Output the (X, Y) coordinate of the center of the cell containing the given text.  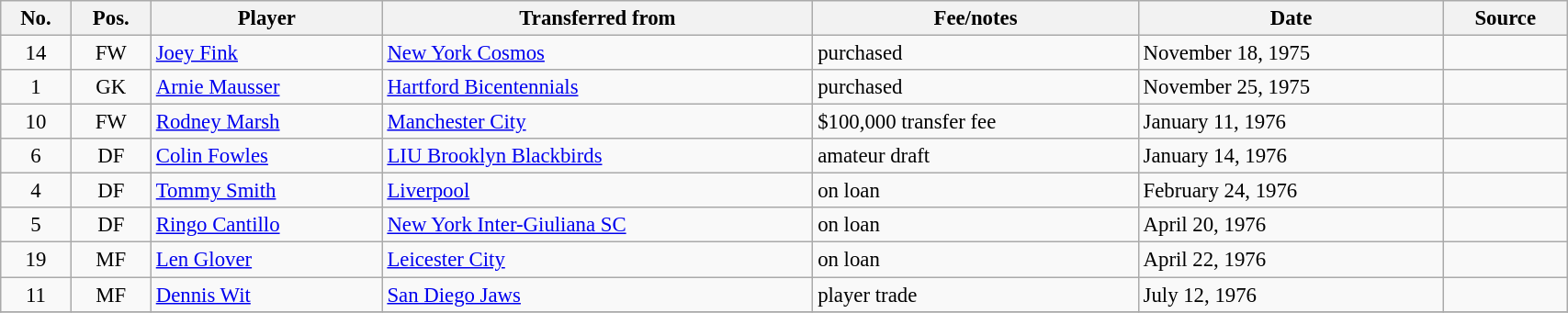
5 (36, 225)
No. (36, 18)
January 11, 1976 (1292, 122)
Rodney Marsh (266, 122)
April 20, 1976 (1292, 225)
February 24, 1976 (1292, 191)
July 12, 1976 (1292, 295)
Arnie Mausser (266, 87)
$100,000 transfer fee (976, 122)
19 (36, 260)
14 (36, 53)
LIU Brooklyn Blackbirds (597, 156)
Colin Fowles (266, 156)
1 (36, 87)
Hartford Bicentennials (597, 87)
Date (1292, 18)
Liverpool (597, 191)
Source (1506, 18)
Tommy Smith (266, 191)
Ringo Cantillo (266, 225)
January 14, 1976 (1292, 156)
Player (266, 18)
amateur draft (976, 156)
Dennis Wit (266, 295)
10 (36, 122)
Transferred from (597, 18)
Manchester City (597, 122)
player trade (976, 295)
4 (36, 191)
Joey Fink (266, 53)
Leicester City (597, 260)
11 (36, 295)
Len Glover (266, 260)
April 22, 1976 (1292, 260)
November 25, 1975 (1292, 87)
New York Inter-Giuliana SC (597, 225)
Fee/notes (976, 18)
San Diego Jaws (597, 295)
Pos. (110, 18)
New York Cosmos (597, 53)
GK (110, 87)
November 18, 1975 (1292, 53)
6 (36, 156)
